For the text-containing cell, return its midpoint in (X, Y) coordinate format. 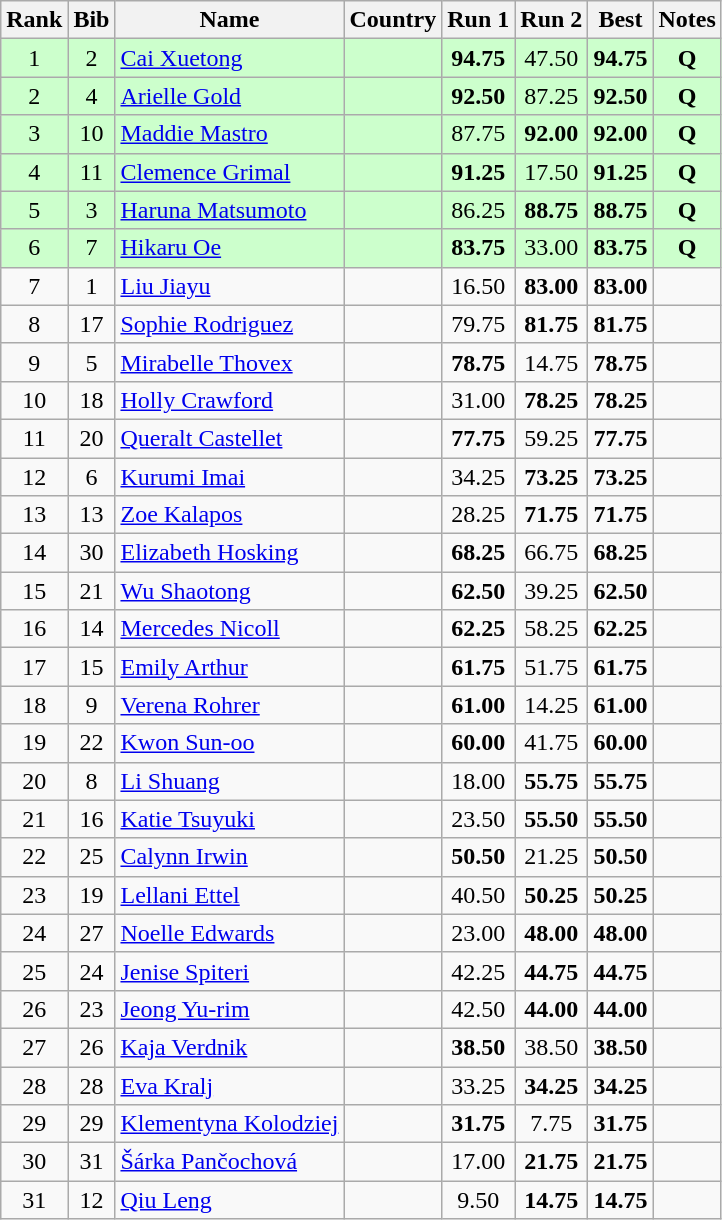
Arielle Gold (230, 96)
Mirabelle Thovex (230, 362)
33.25 (478, 1085)
41.75 (552, 743)
Best (620, 20)
42.50 (478, 1009)
Jenise Spiteri (230, 971)
Zoe Kalapos (230, 515)
17.50 (552, 172)
47.50 (552, 58)
23.00 (478, 933)
87.25 (552, 96)
Eva Kralj (230, 1085)
Bib (92, 20)
Name (230, 20)
Haruna Matsumoto (230, 210)
66.75 (552, 553)
79.75 (478, 324)
Kwon Sun-oo (230, 743)
Šárka Pančochová (230, 1162)
9.50 (478, 1200)
Rank (34, 20)
Lellani Ettel (230, 895)
Mercedes Nicoll (230, 629)
39.25 (552, 591)
Kurumi Imai (230, 477)
Verena Rohrer (230, 705)
Clemence Grimal (230, 172)
87.75 (478, 134)
Noelle Edwards (230, 933)
28.25 (478, 515)
Kaja Verdnik (230, 1047)
40.50 (478, 895)
42.25 (478, 971)
Liu Jiayu (230, 286)
Queralt Castellet (230, 438)
86.25 (478, 210)
14.25 (552, 705)
Li Shuang (230, 781)
Sophie Rodriguez (230, 324)
33.00 (552, 248)
Qiu Leng (230, 1200)
59.25 (552, 438)
Run 1 (478, 20)
Calynn Irwin (230, 857)
Wu Shaotong (230, 591)
7.75 (552, 1124)
31.00 (478, 400)
16.50 (478, 286)
Cai Xuetong (230, 58)
18.00 (478, 781)
Maddie Mastro (230, 134)
Hikaru Oe (230, 248)
Katie Tsuyuki (230, 819)
58.25 (552, 629)
Jeong Yu-rim (230, 1009)
17.00 (478, 1162)
51.75 (552, 667)
Klementyna Kolodziej (230, 1124)
21.25 (552, 857)
Country (393, 20)
Holly Crawford (230, 400)
Elizabeth Hosking (230, 553)
Notes (687, 20)
Emily Arthur (230, 667)
Run 2 (552, 20)
23.50 (478, 819)
